Locate the cell with the specified text and output its (X, Y) center coordinate. 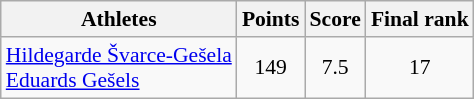
Hildegarde Švarce-GešelaEduards Gešels (119, 68)
Points (271, 19)
149 (271, 68)
7.5 (336, 68)
17 (420, 68)
Score (336, 19)
Final rank (420, 19)
Athletes (119, 19)
